Locate the cell with the specified text and output its (x, y) center coordinate. 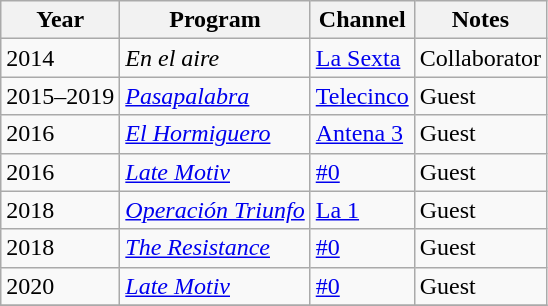
El Hormiguero (215, 134)
Pasapalabra (215, 96)
Channel (362, 20)
La 1 (362, 210)
The Resistance (215, 248)
2014 (60, 58)
Year (60, 20)
Program (215, 20)
2020 (60, 286)
Telecinco (362, 96)
2015–2019 (60, 96)
Collaborator (480, 58)
Antena 3 (362, 134)
En el aire (215, 58)
Notes (480, 20)
Operación Triunfo (215, 210)
La Sexta (362, 58)
